Scan for the cell matching the given text and deliver its (x, y) coordinate at center. 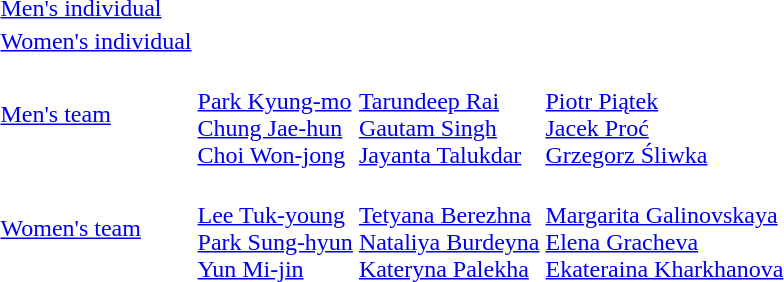
Tarundeep Rai Gautam Singh Jayanta Talukdar (449, 114)
Park Kyung-mo Chung Jae-hun Choi Won-jong (275, 114)
